Pinpoint the cell where the given text exists, returning its (x, y) midpoint coordinate. 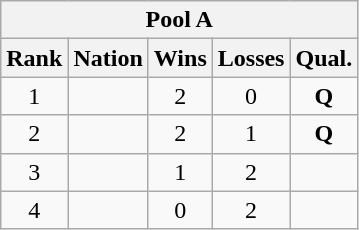
Rank (34, 58)
Nation (108, 58)
3 (34, 172)
Pool A (180, 20)
Wins (180, 58)
Losses (251, 58)
Qual. (324, 58)
4 (34, 210)
